Return [x, y] of the center of cell containing provided text 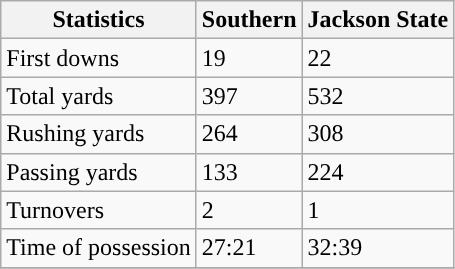
308 [378, 134]
224 [378, 172]
Time of possession [99, 248]
First downs [99, 58]
264 [249, 134]
Passing yards [99, 172]
133 [249, 172]
32:39 [378, 248]
532 [378, 96]
1 [378, 210]
22 [378, 58]
Jackson State [378, 20]
Total yards [99, 96]
19 [249, 58]
Turnovers [99, 210]
397 [249, 96]
Statistics [99, 20]
2 [249, 210]
Southern [249, 20]
Rushing yards [99, 134]
27:21 [249, 248]
